From the cell containing the given text, extract its center point as [X, Y] coordinate. 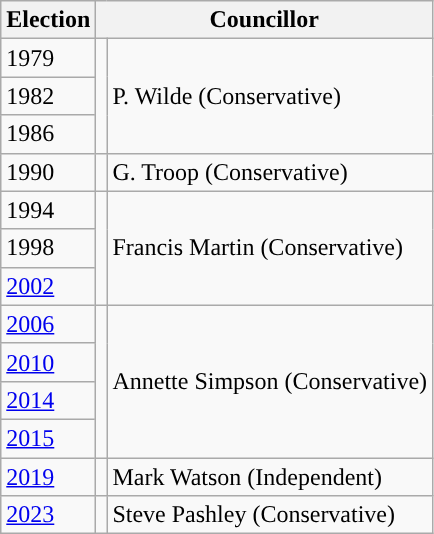
G. Troop (Conservative) [270, 172]
1994 [48, 210]
1979 [48, 58]
Councillor [264, 20]
2010 [48, 362]
1990 [48, 172]
Francis Martin (Conservative) [270, 248]
2015 [48, 438]
1986 [48, 134]
Steve Pashley (Conservative) [270, 515]
2006 [48, 324]
2019 [48, 477]
Mark Watson (Independent) [270, 477]
Election [48, 20]
1982 [48, 96]
2002 [48, 286]
1998 [48, 248]
2014 [48, 400]
Annette Simpson (Conservative) [270, 381]
2023 [48, 515]
P. Wilde (Conservative) [270, 96]
